From the cell containing the given text, extract its center point as [x, y] coordinate. 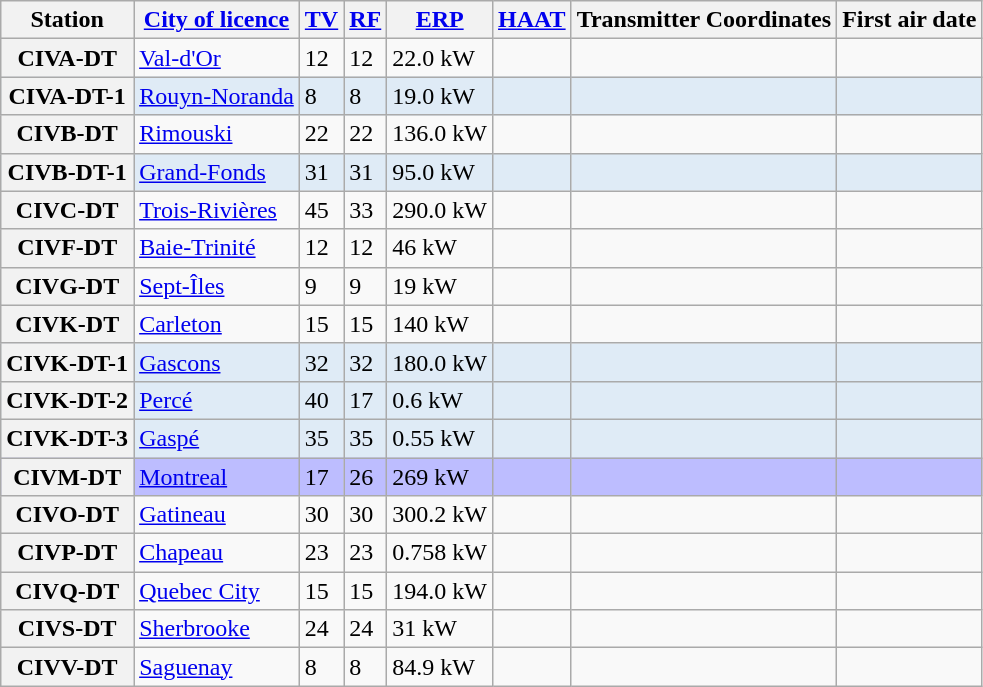
Saguenay [217, 667]
46 kW [440, 248]
0.6 kW [440, 400]
CIVK-DT [68, 324]
Percé [217, 400]
300.2 kW [440, 515]
140 kW [440, 324]
TV [321, 20]
0.758 kW [440, 553]
Rimouski [217, 134]
Carleton [217, 324]
CIVP-DT [68, 553]
40 [321, 400]
CIVK-DT-3 [68, 438]
33 [366, 210]
136.0 kW [440, 134]
Gatineau [217, 515]
Val-d'Or [217, 58]
Quebec City [217, 591]
ERP [440, 20]
Gaspé [217, 438]
26 [366, 477]
Trois-Rivières [217, 210]
290.0 kW [440, 210]
194.0 kW [440, 591]
CIVS-DT [68, 629]
CIVB-DT-1 [68, 172]
CIVK-DT-1 [68, 362]
19.0 kW [440, 96]
Gascons [217, 362]
Chapeau [217, 553]
Rouyn-Noranda [217, 96]
CIVA-DT [68, 58]
180.0 kW [440, 362]
19 kW [440, 286]
HAAT [532, 20]
CIVK-DT-2 [68, 400]
CIVM-DT [68, 477]
CIVQ-DT [68, 591]
Station [68, 20]
RF [366, 20]
269 kW [440, 477]
Montreal [217, 477]
CIVB-DT [68, 134]
First air date [910, 20]
Sept-Îles [217, 286]
Baie-Trinité [217, 248]
22.0 kW [440, 58]
CIVC-DT [68, 210]
CIVO-DT [68, 515]
CIVA-DT-1 [68, 96]
Sherbrooke [217, 629]
Transmitter Coordinates [704, 20]
45 [321, 210]
95.0 kW [440, 172]
CIVG-DT [68, 286]
84.9 kW [440, 667]
31 kW [440, 629]
CIVV-DT [68, 667]
CIVF-DT [68, 248]
Grand-Fonds [217, 172]
City of licence [217, 20]
0.55 kW [440, 438]
